Output the (X, Y) coordinate of the center of the cell containing the given text.  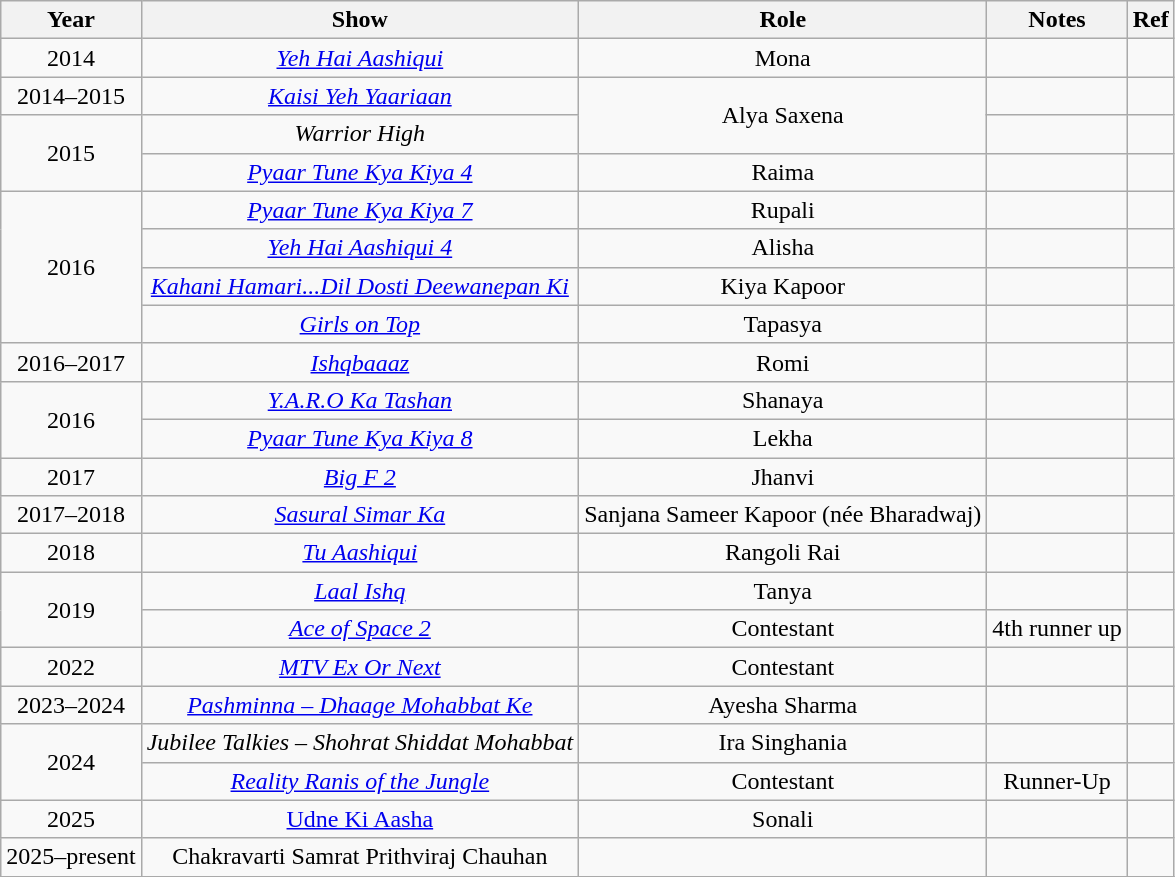
Shanaya (783, 400)
Big F 2 (360, 477)
2017 (71, 477)
Ishqbaaaz (360, 362)
Alisha (783, 248)
Tanya (783, 591)
2014–2015 (71, 96)
Pyaar Tune Kya Kiya 7 (360, 210)
Mona (783, 58)
MTV Ex Or Next (360, 667)
2016–2017 (71, 362)
Kiya Kapoor (783, 286)
Ace of Space 2 (360, 629)
Pyaar Tune Kya Kiya 8 (360, 438)
Raima (783, 172)
Ref (1150, 20)
Sasural Simar Ka (360, 515)
2022 (71, 667)
Ira Singhania (783, 743)
2025–present (71, 857)
Reality Ranis of the Jungle (360, 781)
Y.A.R.O Ka Tashan (360, 400)
2017–2018 (71, 515)
Sonali (783, 819)
2014 (71, 58)
Jhanvi (783, 477)
2023–2024 (71, 705)
4th runner up (1057, 629)
Year (71, 20)
Chakravarti Samrat Prithviraj Chauhan (360, 857)
Pyaar Tune Kya Kiya 4 (360, 172)
Show (360, 20)
Sanjana Sameer Kapoor (née Bharadwaj) (783, 515)
2024 (71, 762)
Rangoli Rai (783, 553)
Notes (1057, 20)
Rupali (783, 210)
2025 (71, 819)
Kahani Hamari...Dil Dosti Deewanepan Ki (360, 286)
Laal Ishq (360, 591)
2018 (71, 553)
Kaisi Yeh Yaariaan (360, 96)
2015 (71, 153)
Tapasya (783, 324)
Yeh Hai Aashiqui 4 (360, 248)
Role (783, 20)
Yeh Hai Aashiqui (360, 58)
Ayesha Sharma (783, 705)
Runner-Up (1057, 781)
Tu Aashiqui (360, 553)
Alya Saxena (783, 115)
Pashminna – Dhaage Mohabbat Ke (360, 705)
2019 (71, 610)
Romi (783, 362)
Girls on Top (360, 324)
Udne Ki Aasha (360, 819)
Lekha (783, 438)
Warrior High (360, 134)
Jubilee Talkies – Shohrat Shiddat Mohabbat (360, 743)
